Determine the (X, Y) coordinate at the center of the cell enclosing the given text.  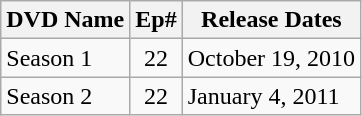
October 19, 2010 (271, 58)
January 4, 2011 (271, 96)
Season 1 (66, 58)
Release Dates (271, 20)
DVD Name (66, 20)
Season 2 (66, 96)
Ep# (156, 20)
